Return [X, Y] of the center of cell containing provided text 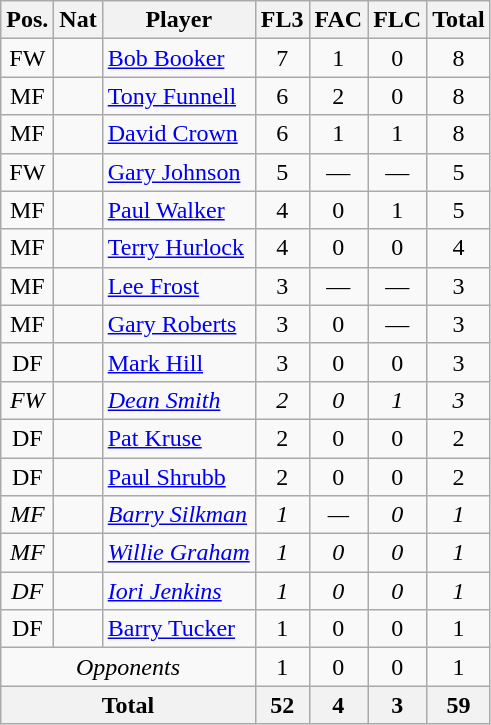
7 [282, 58]
Willie Graham [178, 553]
Paul Walker [178, 210]
Pos. [28, 20]
Paul Shrubb [178, 477]
Gary Johnson [178, 172]
Barry Tucker [178, 629]
Player [178, 20]
Bob Booker [178, 58]
Nat [78, 20]
Lee Frost [178, 286]
Gary Roberts [178, 324]
FLC [398, 20]
Mark Hill [178, 362]
Terry Hurlock [178, 248]
Pat Kruse [178, 438]
FL3 [282, 20]
Tony Funnell [178, 96]
David Crown [178, 134]
59 [459, 705]
Barry Silkman [178, 515]
Opponents [128, 667]
Iori Jenkins [178, 591]
Dean Smith [178, 400]
52 [282, 705]
FAC [338, 20]
